Provide the [x, y] coordinate of the cell's center where the given text is located.  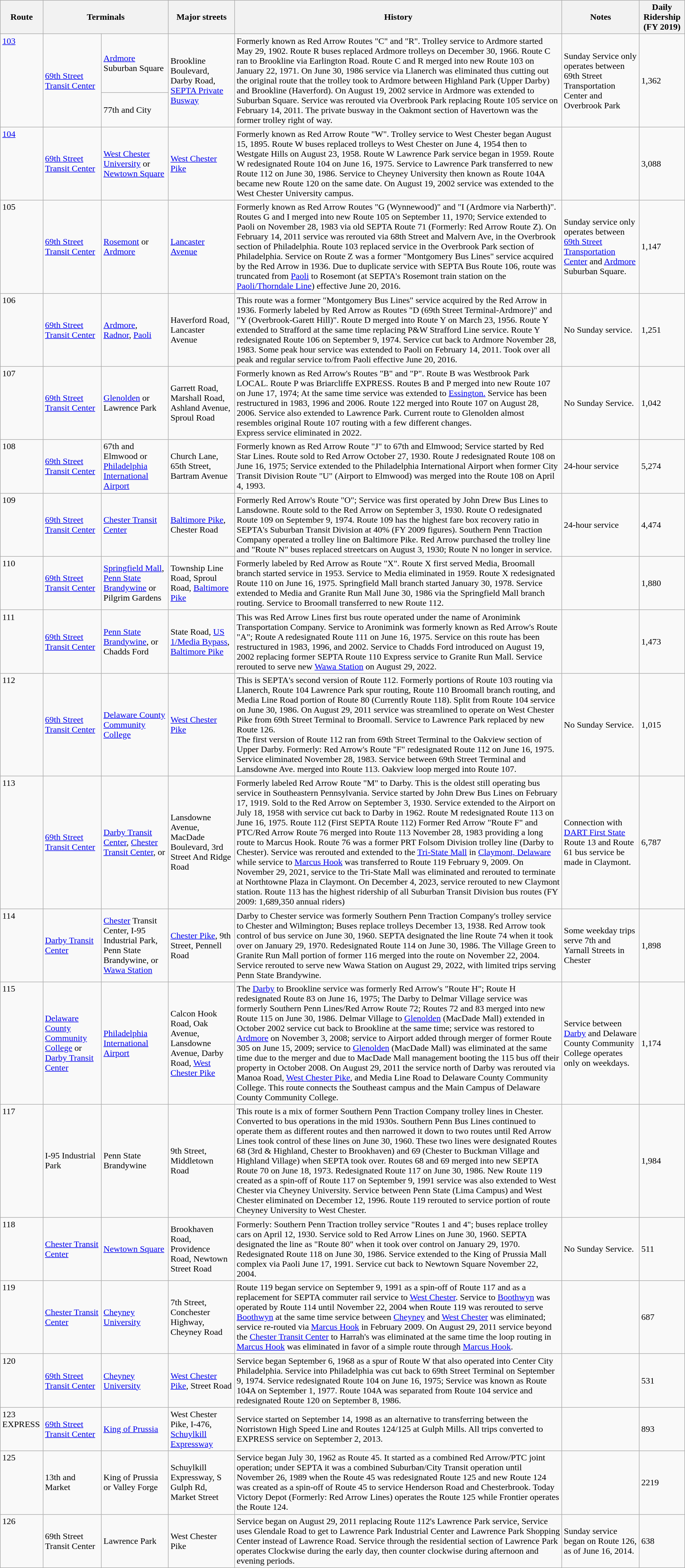
State Road, US 1/Media Bypass, Baltimore Pike [201, 641]
West Chester Pike, I-476, Schuylkill Expressway [201, 1429]
77th and City [135, 110]
1,174 [662, 1043]
Schuylkill Expressway, S Gulph Rd, Market Street [201, 1482]
110 [22, 583]
Penn State Brandywine [135, 1161]
Calcon Hook Road, Oak Avenue, Lansdowne Avenue, Darby Road, West Chester Pike [201, 1043]
Ardmore Suburban Square [135, 63]
Church Lane, 65th Street, Bartram Avenue [201, 466]
1,473 [662, 641]
126 [22, 1541]
114 [22, 945]
511 [662, 1249]
103 [22, 81]
4,474 [662, 525]
Some weekday trips serve 7th and Yarnall Streets in Chester [601, 945]
Ardmore, Radnor, Paoli [135, 330]
Garrett Road, Marshall Road, Ashland Avenue, Sproul Road [201, 403]
Chester Pike, 9th Street, Pennell Road [201, 945]
113 [22, 842]
Major streets [201, 17]
1,147 [662, 247]
2219 [662, 1482]
Rosemont or Ardmore [135, 247]
9th Street, Middletown Road [201, 1161]
104 [22, 164]
I-95 Industrial Park [72, 1161]
105 [22, 247]
111 [22, 641]
107 [22, 403]
Route [22, 17]
120 [22, 1381]
West Chester University or Newtown Square [135, 164]
Springfield Mall, Penn State Brandywine or Pilgrim Gardens [135, 583]
Newtown Square [135, 1249]
Township Line Road, Sproul Road, Baltimore Pike [201, 583]
13th and Market [72, 1482]
Sunday service began on Route 126, as of June 16, 2014. [601, 1541]
Brookline Boulevard, Darby Road, SEPTA Private Busway [201, 81]
Terminals [105, 17]
115 [22, 1043]
Delaware County Community College [135, 725]
1,880 [662, 583]
Philadelphia International Airport [135, 1043]
Sunday Service only operates between 69th Street Transportation Center and Overbrook Park [601, 81]
109 [22, 525]
Delaware County Community College or Darby Transit Center [72, 1043]
Baltimore Pike, Chester Road [201, 525]
108 [22, 466]
893 [662, 1429]
Chester Transit Center, I-95 Industrial Park, Penn State Brandywine, or Wawa Station [135, 945]
Connection with DART First State Route 13 and Route 61 bus service be made in Claymont. [601, 842]
Penn State Brandywine, or Chadds Ford [135, 641]
Haverford Road, Lancaster Avenue [201, 330]
Lancaster Avenue [201, 247]
1,015 [662, 725]
7th Street, Conchester Highway, Cheyney Road [201, 1317]
687 [662, 1317]
1,042 [662, 403]
Service between Darby and Delaware County Community College operates only on weekdays. [601, 1043]
5,274 [662, 466]
Notes [601, 17]
118 [22, 1249]
1,251 [662, 330]
117 [22, 1161]
West Chester Pike, Street Road [201, 1381]
Brookhaven Road, Providence Road, Newtown Street Road [201, 1249]
History [398, 17]
1,898 [662, 945]
Darby Transit Center, Chester Transit Center, or [135, 842]
Glenolden or Lawrence Park [135, 403]
106 [22, 330]
Lansdowne Avenue, MacDade Boulevard, 3rd Street And Ridge Road [201, 842]
No Sunday service. [601, 330]
123 EXPRESS [22, 1429]
King of Prussia [135, 1429]
112 [22, 725]
125 [22, 1482]
67th and Elmwood or Philadelphia International Airport [135, 466]
Daily Ridership (FY 2019) [662, 17]
Darby Transit Center [72, 945]
1,362 [662, 81]
6,787 [662, 842]
1,984 [662, 1161]
King of Prussia or Valley Forge [135, 1482]
531 [662, 1381]
Sunday service only operates between 69th Street Transportation Center and Ardmore Suburban Square. [601, 247]
Lawrence Park [135, 1541]
3,088 [662, 164]
638 [662, 1541]
119 [22, 1317]
